Identify which cell holds the provided text, then report its [X, Y] central coordinate. 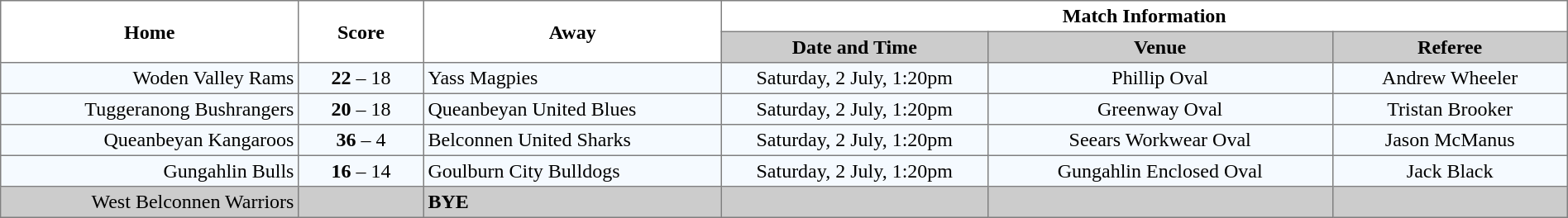
Greenway Oval [1159, 109]
Home [150, 31]
Match Information [1145, 17]
West Belconnen Warriors [150, 202]
Yass Magpies [572, 78]
Jack Black [1450, 171]
Queanbeyan Kangaroos [150, 140]
Tristan Brooker [1450, 109]
Woden Valley Rams [150, 78]
Andrew Wheeler [1450, 78]
Date and Time [854, 47]
Away [572, 31]
Goulburn City Bulldogs [572, 171]
Belconnen United Sharks [572, 140]
Referee [1450, 47]
16 – 14 [361, 171]
Queanbeyan United Blues [572, 109]
22 – 18 [361, 78]
Gungahlin Bulls [150, 171]
BYE [572, 202]
20 – 18 [361, 109]
Phillip Oval [1159, 78]
Score [361, 31]
Tuggeranong Bushrangers [150, 109]
Seears Workwear Oval [1159, 140]
Gungahlin Enclosed Oval [1159, 171]
Jason McManus [1450, 140]
36 – 4 [361, 140]
Venue [1159, 47]
